Detect which cell encompasses the target text, then output its (x, y) center coordinate. 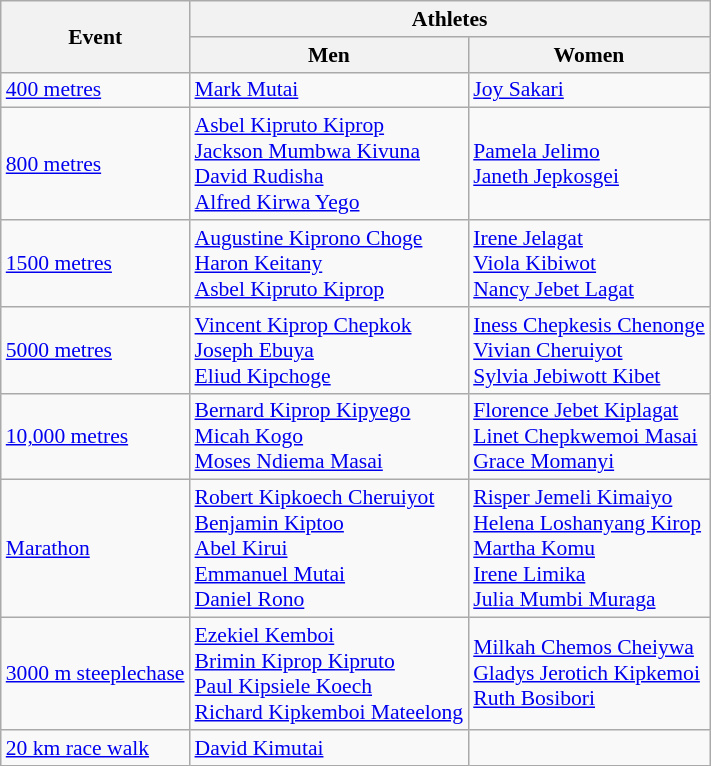
Marathon (96, 549)
Florence Jebet KiplagatLinet Chepkwemoi MasaiGrace Momanyi (589, 436)
Vincent Kiprop ChepkokJoseph EbuyaEliud Kipchoge (330, 350)
Milkah Chemos CheiywaGladys Jerotich KipkemoiRuth Bosibori (589, 674)
1500 metres (96, 264)
Event (96, 36)
Mark Mutai (330, 90)
Pamela JelimoJaneth Jepkosgei (589, 164)
Irene JelagatViola KibiwotNancy Jebet Lagat (589, 264)
Asbel Kipruto KipropJackson Mumbwa KivunaDavid RudishaAlfred Kirwa Yego (330, 164)
Risper Jemeli KimaiyoHelena Loshanyang KiropMartha KomuIrene LimikaJulia Mumbi Muraga (589, 549)
20 km race walk (96, 748)
Athletes (450, 19)
5000 metres (96, 350)
Bernard Kiprop KipyegoMicah KogoMoses Ndiema Masai (330, 436)
Joy Sakari (589, 90)
10,000 metres (96, 436)
3000 m steeplechase (96, 674)
Men (330, 55)
Women (589, 55)
Augustine Kiprono ChogeHaron KeitanyAsbel Kipruto Kiprop (330, 264)
David Kimutai (330, 748)
400 metres (96, 90)
Iness Chepkesis ChenongeVivian CheruiyotSylvia Jebiwott Kibet (589, 350)
Robert Kipkoech CheruiyotBenjamin KiptooAbel KiruiEmmanuel MutaiDaniel Rono (330, 549)
800 metres (96, 164)
Ezekiel KemboiBrimin Kiprop KiprutoPaul Kipsiele KoechRichard Kipkemboi Mateelong (330, 674)
